From the cell containing the given text, extract its center point as (x, y) coordinate. 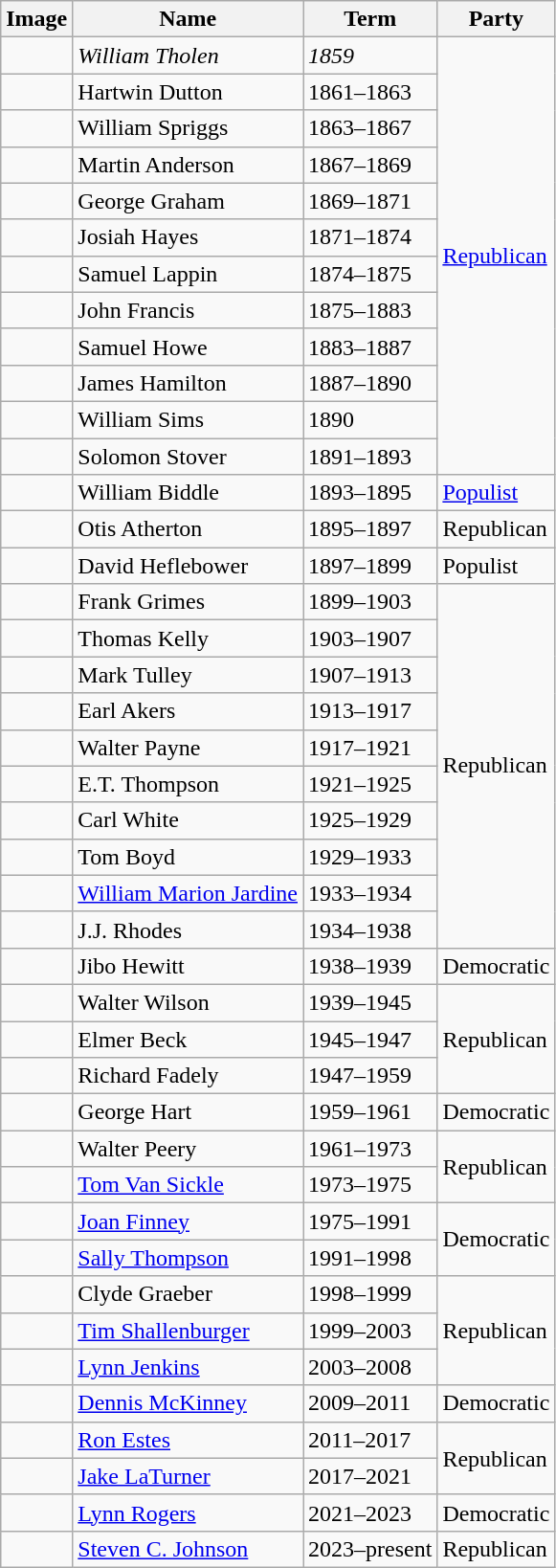
1945–1947 (369, 1039)
Hartwin Dutton (188, 92)
Earl Akers (188, 711)
1939–1945 (369, 1002)
Jibo Hewitt (188, 966)
Clyde Graeber (188, 1294)
Lynn Rogers (188, 1512)
1938–1939 (369, 966)
Tom Boyd (188, 857)
Walter Peery (188, 1149)
1933–1934 (369, 893)
1973–1975 (369, 1185)
1929–1933 (369, 857)
2017–2021 (369, 1476)
2009–2011 (369, 1403)
E.T. Thompson (188, 784)
1899–1903 (369, 602)
1975–1991 (369, 1221)
1869–1871 (369, 201)
Carl White (188, 820)
2003–2008 (369, 1367)
1999–2003 (369, 1331)
Image (36, 19)
1921–1925 (369, 784)
1934–1938 (369, 930)
William Marion Jardine (188, 893)
1917–1921 (369, 748)
Solomon Stover (188, 457)
Thomas Kelly (188, 638)
Otis Atherton (188, 529)
1874–1875 (369, 274)
Ron Estes (188, 1440)
Dennis McKinney (188, 1403)
David Heflebower (188, 566)
William Sims (188, 419)
Josiah Hayes (188, 237)
Walter Payne (188, 748)
Steven C. Johnson (188, 1549)
1871–1874 (369, 237)
Name (188, 19)
1863–1867 (369, 128)
Joan Finney (188, 1221)
1883–1887 (369, 347)
Sally Thompson (188, 1258)
1895–1897 (369, 529)
George Hart (188, 1112)
1925–1929 (369, 820)
Samuel Lappin (188, 274)
Mark Tulley (188, 675)
Jake LaTurner (188, 1476)
1890 (369, 419)
Martin Anderson (188, 165)
Walter Wilson (188, 1002)
1907–1913 (369, 675)
Party (496, 19)
1959–1961 (369, 1112)
James Hamilton (188, 383)
Samuel Howe (188, 347)
1867–1869 (369, 165)
Lynn Jenkins (188, 1367)
1961–1973 (369, 1149)
J.J. Rhodes (188, 930)
Elmer Beck (188, 1039)
1903–1907 (369, 638)
Tim Shallenburger (188, 1331)
1947–1959 (369, 1076)
1891–1893 (369, 457)
1998–1999 (369, 1294)
William Spriggs (188, 128)
2023–present (369, 1549)
William Biddle (188, 493)
John Francis (188, 310)
1875–1883 (369, 310)
William Tholen (188, 56)
1887–1890 (369, 383)
1897–1899 (369, 566)
Tom Van Sickle (188, 1185)
1861–1863 (369, 92)
George Graham (188, 201)
1893–1895 (369, 493)
2021–2023 (369, 1512)
1859 (369, 56)
Term (369, 19)
1913–1917 (369, 711)
Richard Fadely (188, 1076)
1991–1998 (369, 1258)
2011–2017 (369, 1440)
Frank Grimes (188, 602)
